Return [x, y] of the center of cell containing provided text 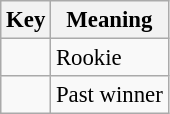
Rookie [110, 58]
Key [26, 20]
Past winner [110, 95]
Meaning [110, 20]
